For the text-containing cell, return its midpoint in (x, y) coordinate format. 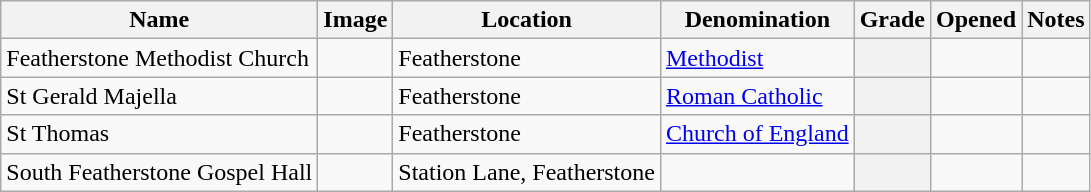
South Featherstone Gospel Hall (160, 172)
Image (356, 20)
St Gerald Majella (160, 96)
Station Lane, Featherstone (527, 172)
Featherstone Methodist Church (160, 58)
Opened (976, 20)
Methodist (757, 58)
Location (527, 20)
Roman Catholic (757, 96)
St Thomas (160, 134)
Name (160, 20)
Church of England (757, 134)
Grade (892, 20)
Notes (1056, 20)
Denomination (757, 20)
